Return the (X, Y) coordinate for the center point of the cell that contains the specified text.  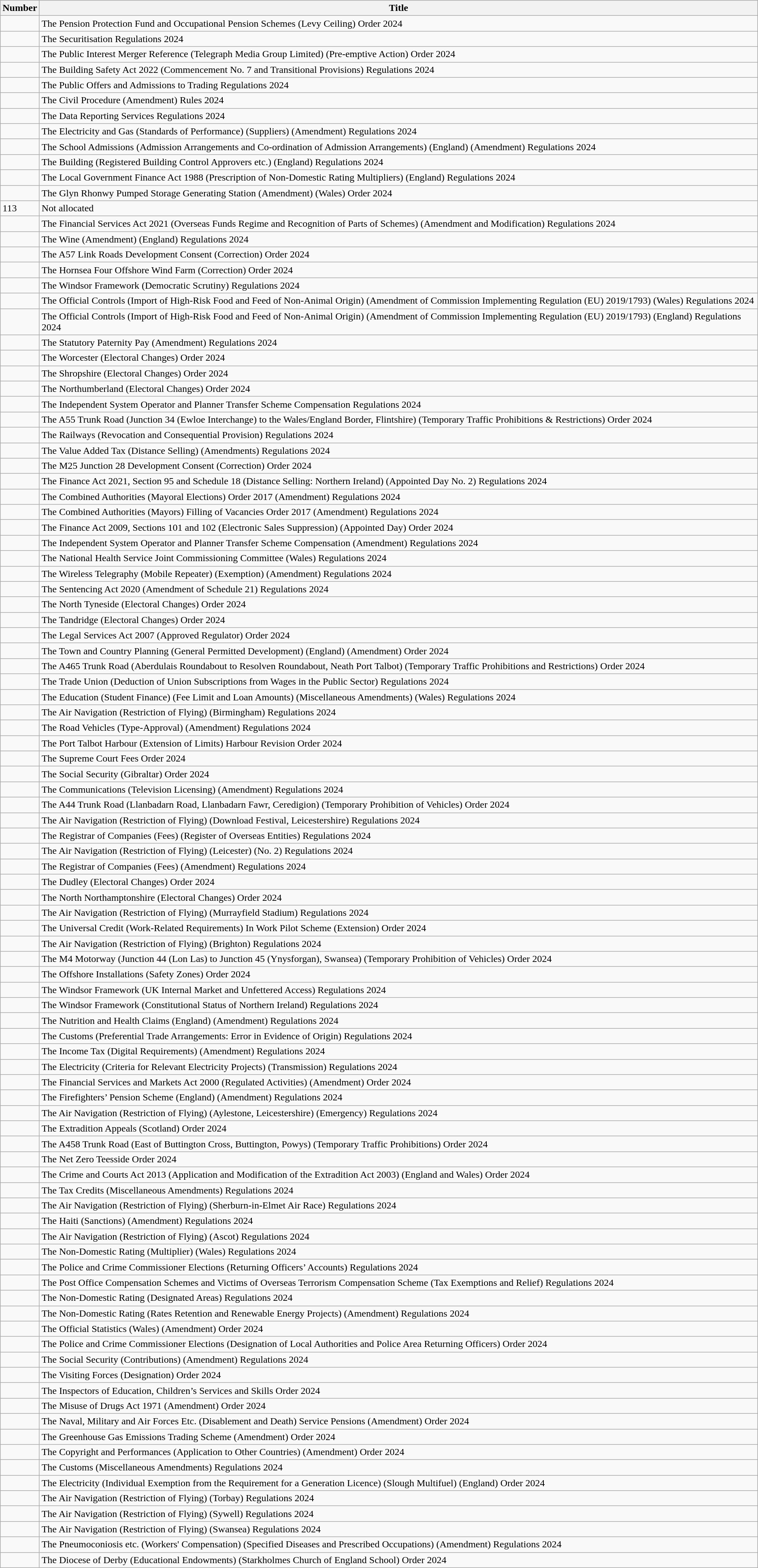
The Haiti (Sanctions) (Amendment) Regulations 2024 (398, 1221)
The Financial Services and Markets Act 2000 (Regulated Activities) (Amendment) Order 2024 (398, 1082)
The Finance Act 2021, Section 95 and Schedule 18 (Distance Selling: Northern Ireland) (Appointed Day No. 2) Regulations 2024 (398, 481)
The Misuse of Drugs Act 1971 (Amendment) Order 2024 (398, 1406)
The Air Navigation (Restriction of Flying) (Sherburn-in-Elmet Air Race) Regulations 2024 (398, 1206)
The Wireless Telegraphy (Mobile Repeater) (Exemption) (Amendment) Regulations 2024 (398, 574)
The Electricity and Gas (Standards of Performance) (Suppliers) (Amendment) Regulations 2024 (398, 131)
The Finance Act 2009, Sections 101 and 102 (Electronic Sales Suppression) (Appointed Day) Order 2024 (398, 528)
The Customs (Miscellaneous Amendments) Regulations 2024 (398, 1468)
The Police and Crime Commissioner Elections (Designation of Local Authorities and Police Area Returning Officers) Order 2024 (398, 1344)
The Building (Registered Building Control Approvers etc.) (England) Regulations 2024 (398, 162)
The Local Government Finance Act 1988 (Prescription of Non-Domestic Rating Multipliers) (England) Regulations 2024 (398, 177)
The Communications (Television Licensing) (Amendment) Regulations 2024 (398, 789)
The National Health Service Joint Commissioning Committee (Wales) Regulations 2024 (398, 558)
The Road Vehicles (Type-Approval) (Amendment) Regulations 2024 (398, 728)
The Registrar of Companies (Fees) (Amendment) Regulations 2024 (398, 866)
The Glyn Rhonwy Pumped Storage Generating Station (Amendment) (Wales) Order 2024 (398, 193)
The A57 Link Roads Development Consent (Correction) Order 2024 (398, 255)
The Trade Union (Deduction of Union Subscriptions from Wages in the Public Sector) Regulations 2024 (398, 681)
The Air Navigation (Restriction of Flying) (Brighton) Regulations 2024 (398, 944)
The Visiting Forces (Designation) Order 2024 (398, 1375)
The Universal Credit (Work-Related Requirements) In Work Pilot Scheme (Extension) Order 2024 (398, 928)
The Social Security (Contributions) (Amendment) Regulations 2024 (398, 1360)
The Railways (Revocation and Consequential Provision) Regulations 2024 (398, 435)
The Nutrition and Health Claims (England) (Amendment) Regulations 2024 (398, 1021)
The Worcester (Electoral Changes) Order 2024 (398, 358)
The Air Navigation (Restriction of Flying) (Leicester) (No. 2) Regulations 2024 (398, 851)
The Sentencing Act 2020 (Amendment of Schedule 21) Regulations 2024 (398, 589)
The Independent System Operator and Planner Transfer Scheme Compensation Regulations 2024 (398, 404)
The Shropshire (Electoral Changes) Order 2024 (398, 373)
The Post Office Compensation Schemes and Victims of Overseas Terrorism Compensation Scheme (Tax Exemptions and Relief) Regulations 2024 (398, 1283)
The A465 Trunk Road (Aberdulais Roundabout to Resolven Roundabout, Neath Port Talbot) (Temporary Traffic Prohibitions and Restrictions) Order 2024 (398, 666)
The Police and Crime Commissioner Elections (Returning Officers’ Accounts) Regulations 2024 (398, 1267)
The Firefighters’ Pension Scheme (England) (Amendment) Regulations 2024 (398, 1098)
113 (20, 208)
The Offshore Installations (Safety Zones) Order 2024 (398, 974)
The Tandridge (Electoral Changes) Order 2024 (398, 620)
The Building Safety Act 2022 (Commencement No. 7 and Transitional Provisions) Regulations 2024 (398, 70)
The Registrar of Companies (Fees) (Register of Overseas Entities) Regulations 2024 (398, 836)
The Data Reporting Services Regulations 2024 (398, 116)
The Air Navigation (Restriction of Flying) (Torbay) Regulations 2024 (398, 1498)
The Net Zero Teesside Order 2024 (398, 1159)
Number (20, 8)
The Legal Services Act 2007 (Approved Regulator) Order 2024 (398, 635)
The Combined Authorities (Mayoral Elections) Order 2017 (Amendment) Regulations 2024 (398, 497)
The Non-Domestic Rating (Multiplier) (Wales) Regulations 2024 (398, 1252)
The A458 Trunk Road (East of Buttington Cross, Buttington, Powys) (Temporary Traffic Prohibitions) Order 2024 (398, 1144)
The Windsor Framework (UK Internal Market and Unfettered Access) Regulations 2024 (398, 990)
The Civil Procedure (Amendment) Rules 2024 (398, 100)
The Copyright and Performances (Application to Other Countries) (Amendment) Order 2024 (398, 1452)
The Tax Credits (Miscellaneous Amendments) Regulations 2024 (398, 1190)
The Supreme Court Fees Order 2024 (398, 759)
The Crime and Courts Act 2013 (Application and Modification of the Extradition Act 2003) (England and Wales) Order 2024 (398, 1174)
The Hornsea Four Offshore Wind Farm (Correction) Order 2024 (398, 270)
The Pneumoconiosis etc. (Workers' Compensation) (Specified Diseases and Prescribed Occupations) (Amendment) Regulations 2024 (398, 1545)
The Air Navigation (Restriction of Flying) (Swansea) Regulations 2024 (398, 1529)
The Town and Country Planning (General Permitted Development) (England) (Amendment) Order 2024 (398, 651)
The Social Security (Gibraltar) Order 2024 (398, 774)
The Air Navigation (Restriction of Flying) (Birmingham) Regulations 2024 (398, 713)
The Air Navigation (Restriction of Flying) (Murrayfield Stadium) Regulations 2024 (398, 913)
The M25 Junction 28 Development Consent (Correction) Order 2024 (398, 466)
The Port Talbot Harbour (Extension of Limits) Harbour Revision Order 2024 (398, 743)
The Windsor Framework (Democratic Scrutiny) Regulations 2024 (398, 285)
The Air Navigation (Restriction of Flying) (Aylestone, Leicestershire) (Emergency) Regulations 2024 (398, 1113)
The Non-Domestic Rating (Designated Areas) Regulations 2024 (398, 1298)
The Inspectors of Education, Children’s Services and Skills Order 2024 (398, 1390)
The Air Navigation (Restriction of Flying) (Download Festival, Leicestershire) Regulations 2024 (398, 820)
The Statutory Paternity Pay (Amendment) Regulations 2024 (398, 343)
The North Northamptonshire (Electoral Changes) Order 2024 (398, 897)
The M4 Motorway (Junction 44 (Lon Las) to Junction 45 (Ynysforgan), Swansea) (Temporary Prohibition of Vehicles) Order 2024 (398, 959)
The Greenhouse Gas Emissions Trading Scheme (Amendment) Order 2024 (398, 1437)
The Value Added Tax (Distance Selling) (Amendments) Regulations 2024 (398, 451)
The Financial Services Act 2021 (Overseas Funds Regime and Recognition of Parts of Schemes) (Amendment and Modification) Regulations 2024 (398, 224)
The Securitisation Regulations 2024 (398, 39)
The Diocese of Derby (Educational Endowments) (Starkholmes Church of England School) Order 2024 (398, 1560)
The Education (Student Finance) (Fee Limit and Loan Amounts) (Miscellaneous Amendments) (Wales) Regulations 2024 (398, 697)
The Extradition Appeals (Scotland) Order 2024 (398, 1128)
Not allocated (398, 208)
The Non-Domestic Rating (Rates Retention and Renewable Energy Projects) (Amendment) Regulations 2024 (398, 1313)
The Electricity (Individual Exemption from the Requirement for a Generation Licence) (Slough Multifuel) (England) Order 2024 (398, 1483)
The Windsor Framework (Constitutional Status of Northern Ireland) Regulations 2024 (398, 1005)
The Wine (Amendment) (England) Regulations 2024 (398, 239)
Title (398, 8)
The Independent System Operator and Planner Transfer Scheme Compensation (Amendment) Regulations 2024 (398, 543)
The North Tyneside (Electoral Changes) Order 2024 (398, 604)
The Public Interest Merger Reference (Telegraph Media Group Limited) (Pre-emptive Action) Order 2024 (398, 54)
The School Admissions (Admission Arrangements and Co-ordination of Admission Arrangements) (England) (Amendment) Regulations 2024 (398, 147)
The Income Tax (Digital Requirements) (Amendment) Regulations 2024 (398, 1051)
The Official Statistics (Wales) (Amendment) Order 2024 (398, 1329)
The Electricity (Criteria for Relevant Electricity Projects) (Transmission) Regulations 2024 (398, 1067)
The Public Offers and Admissions to Trading Regulations 2024 (398, 85)
The Customs (Preferential Trade Arrangements: Error in Evidence of Origin) Regulations 2024 (398, 1036)
The Air Navigation (Restriction of Flying) (Ascot) Regulations 2024 (398, 1236)
The Pension Protection Fund and Occupational Pension Schemes (Levy Ceiling) Order 2024 (398, 23)
The Northumberland (Electoral Changes) Order 2024 (398, 389)
The Air Navigation (Restriction of Flying) (Sywell) Regulations 2024 (398, 1514)
The Combined Authorities (Mayors) Filling of Vacancies Order 2017 (Amendment) Regulations 2024 (398, 512)
The Dudley (Electoral Changes) Order 2024 (398, 882)
The A44 Trunk Road (Llanbadarn Road, Llanbadarn Fawr, Ceredigion) (Temporary Prohibition of Vehicles) Order 2024 (398, 805)
The Naval, Military and Air Forces Etc. (Disablement and Death) Service Pensions (Amendment) Order 2024 (398, 1421)
